Identify which cell holds the provided text, then report its (x, y) central coordinate. 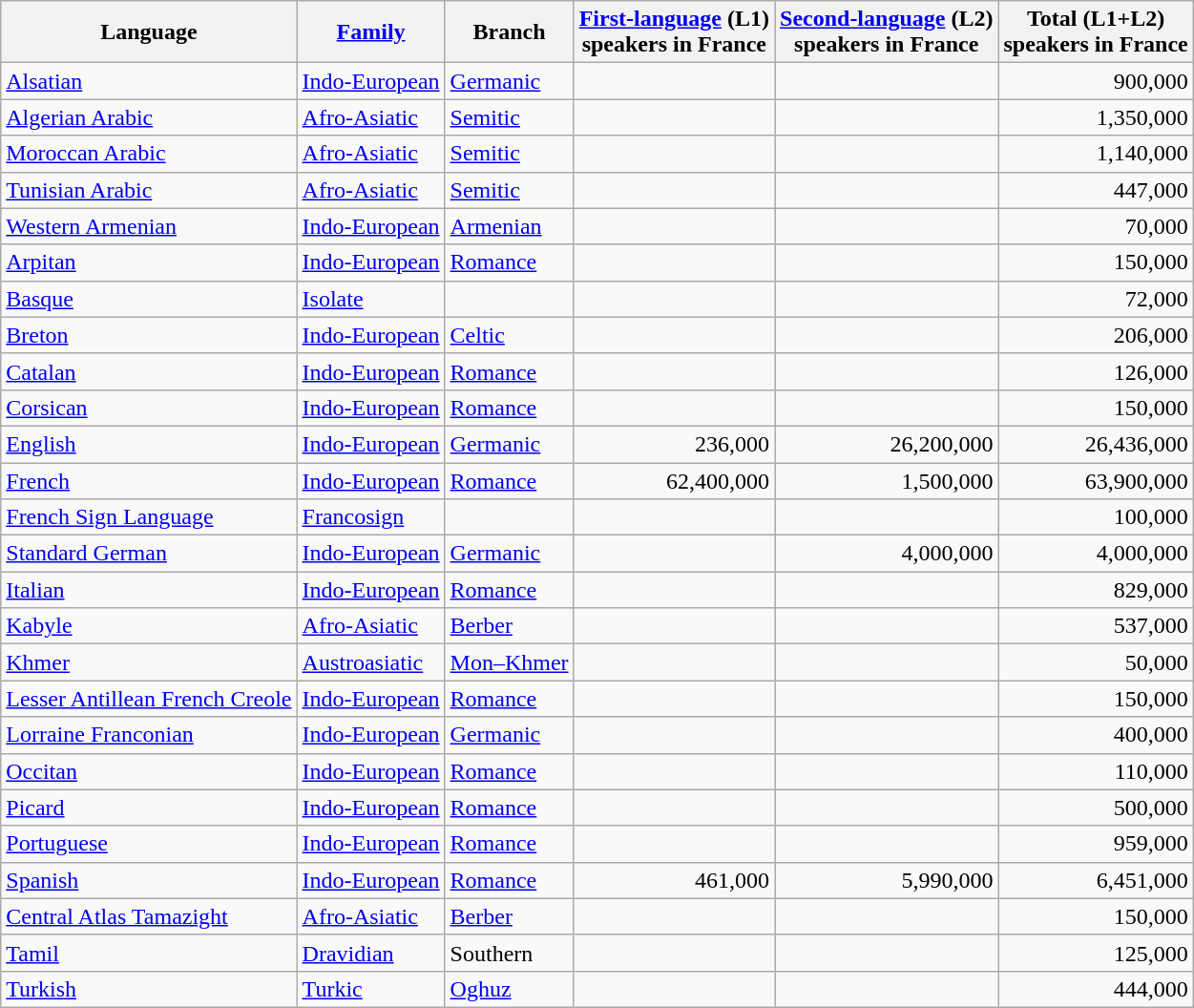
Armenian (510, 226)
70,000 (1096, 226)
1,500,000 (887, 480)
537,000 (1096, 626)
Oghuz (510, 989)
461,000 (674, 880)
Alsatian (149, 81)
Standard German (149, 554)
Tamil (149, 953)
900,000 (1096, 81)
Western Armenian (149, 226)
110,000 (1096, 771)
Arpitan (149, 262)
447,000 (1096, 190)
206,000 (1096, 335)
Southern (510, 953)
English (149, 444)
French (149, 480)
Corsican (149, 408)
Isolate (370, 299)
Moroccan Arabic (149, 154)
Lorraine Franconian (149, 735)
Celtic (510, 335)
French Sign Language (149, 517)
Italian (149, 590)
6,451,000 (1096, 880)
Language (149, 32)
50,000 (1096, 662)
5,990,000 (887, 880)
125,000 (1096, 953)
Family (370, 32)
400,000 (1096, 735)
Tunisian Arabic (149, 190)
Catalan (149, 371)
Portuguese (149, 844)
62,400,000 (674, 480)
126,000 (1096, 371)
Mon–Khmer (510, 662)
1,140,000 (1096, 154)
Austroasiatic (370, 662)
829,000 (1096, 590)
Breton (149, 335)
26,436,000 (1096, 444)
236,000 (674, 444)
Occitan (149, 771)
100,000 (1096, 517)
63,900,000 (1096, 480)
Total (L1+L2)speakers in France (1096, 32)
26,200,000 (887, 444)
Branch (510, 32)
1,350,000 (1096, 117)
444,000 (1096, 989)
Basque (149, 299)
Algerian Arabic (149, 117)
Turkic (370, 989)
Second-language (L2)speakers in France (887, 32)
Picard (149, 808)
Dravidian (370, 953)
Khmer (149, 662)
Central Atlas Tamazight (149, 916)
959,000 (1096, 844)
First-language (L1)speakers in France (674, 32)
Turkish (149, 989)
Francosign (370, 517)
500,000 (1096, 808)
Kabyle (149, 626)
72,000 (1096, 299)
Spanish (149, 880)
Lesser Antillean French Creole (149, 699)
